For the text-containing cell, return its midpoint in (X, Y) coordinate format. 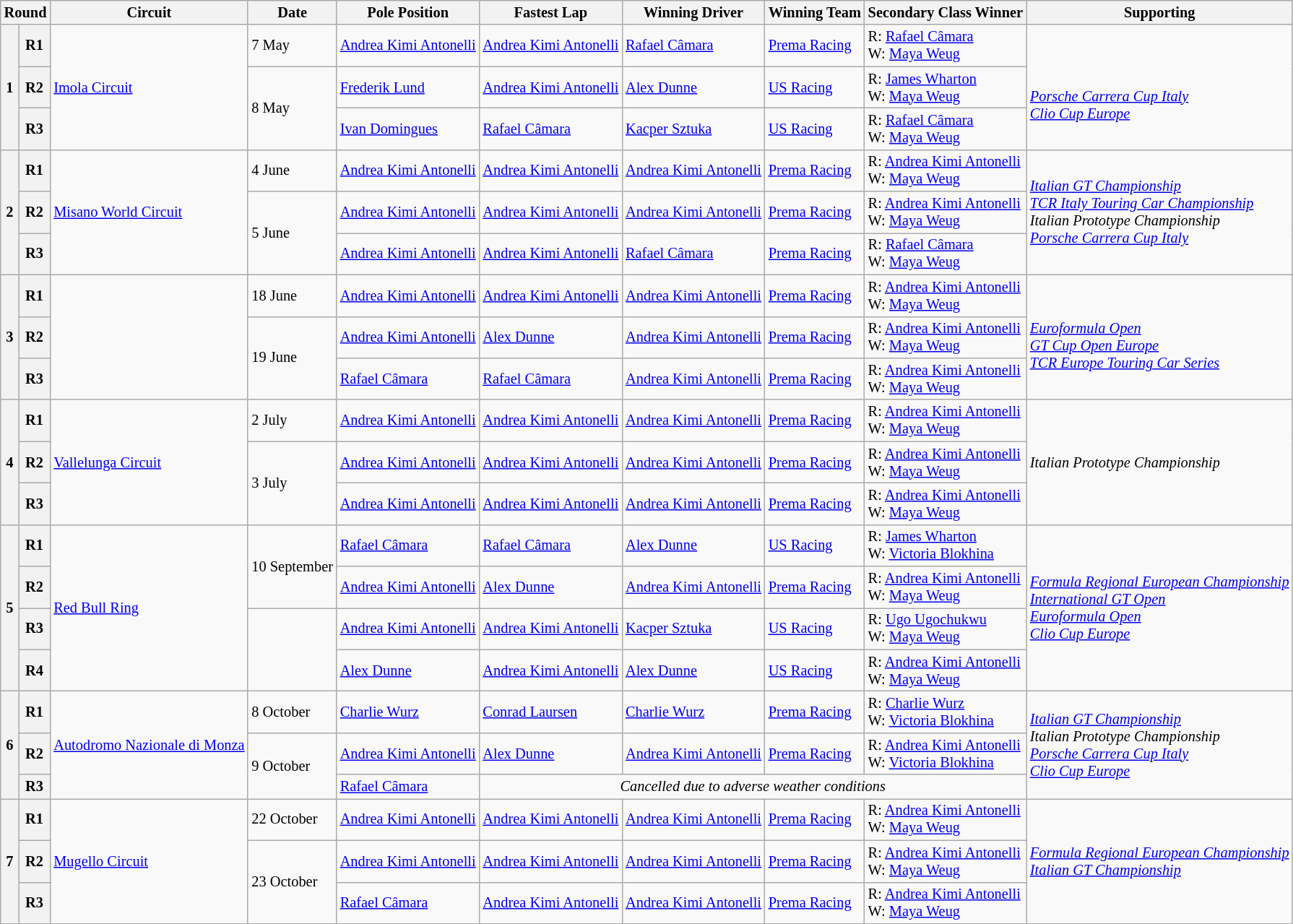
3 (10, 337)
Italian GT ChampionshipTCR Italy Touring Car ChampionshipItalian Prototype ChampionshipPorsche Carrera Cup Italy (1160, 212)
Euroformula OpenGT Cup Open EuropeTCR Europe Touring Car Series (1160, 337)
Winning Team (815, 12)
Winning Driver (693, 12)
Date (292, 12)
R: Andrea Kimi Antonelli W: Victoria Blokhina (946, 754)
Pole Position (408, 12)
Autodromo Nazionale di Monza (149, 744)
4 June (292, 170)
1 (10, 87)
18 June (292, 295)
9 October (292, 766)
2 July (292, 420)
Conrad Laursen (550, 712)
Formula Regional European ChampionshipItalian GT Championship (1160, 861)
8 October (292, 712)
Mugello Circuit (149, 861)
8 May (292, 108)
6 (10, 744)
7 (10, 861)
R4 (35, 670)
R: James Wharton W: Victoria Blokhina (946, 545)
5 June (292, 233)
Secondary Class Winner (946, 12)
Ivan Domingues (408, 129)
22 October (292, 819)
Round (26, 12)
Supporting (1160, 12)
7 May (292, 46)
Misano World Circuit (149, 212)
Fastest Lap (550, 12)
Porsche Carrera Cup ItalyClio Cup Europe (1160, 87)
Formula Regional European ChampionshipInternational GT OpenEuroformula OpenClio Cup Europe (1160, 608)
19 June (292, 358)
Red Bull Ring (149, 608)
2 (10, 212)
4 (10, 462)
R: Ugo UgochukwuW: Maya Weug (946, 629)
Cancelled due to adverse weather conditions (753, 787)
Imola Circuit (149, 87)
10 September (292, 566)
3 July (292, 483)
R: James Wharton W: Maya Weug (946, 87)
Circuit (149, 12)
Italian GT ChampionshipItalian Prototype ChampionshipPorsche Carrera Cup ItalyClio Cup Europe (1160, 744)
Italian Prototype Championship (1160, 462)
23 October (292, 881)
5 (10, 608)
R: Charlie Wurz W: Victoria Blokhina (946, 712)
Frederik Lund (408, 87)
Vallelunga Circuit (149, 462)
